Search for the cell housing the specified text and yield its (x, y) center coordinate. 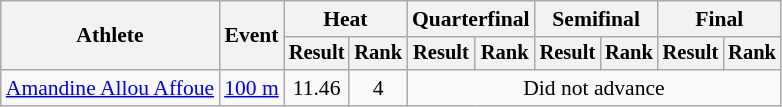
Final (720, 19)
Quarterfinal (471, 19)
Amandine Allou Affoue (110, 88)
Heat (346, 19)
Did not advance (594, 88)
Semifinal (596, 19)
Event (252, 36)
Athlete (110, 36)
100 m (252, 88)
11.46 (317, 88)
4 (378, 88)
